Scan for the cell matching the given text and deliver its [x, y] coordinate at center. 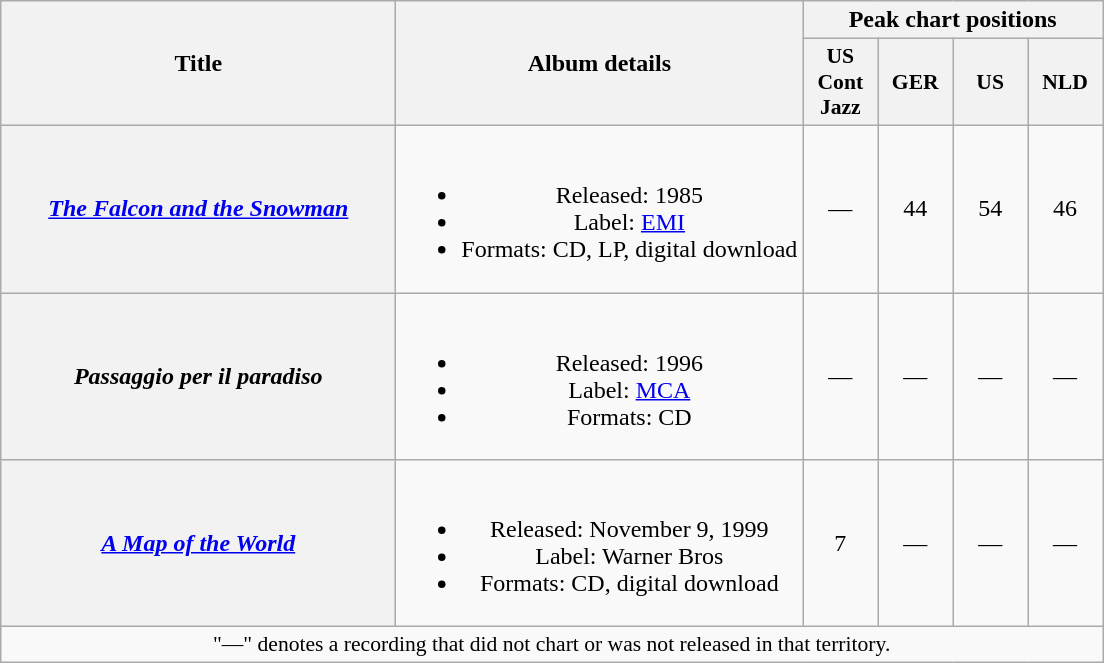
Album details [600, 64]
USContJazz [840, 82]
Released: 1985Label: EMIFormats: CD, LP, digital download [600, 208]
54 [990, 208]
44 [916, 208]
US [990, 82]
NLD [1066, 82]
"—" denotes a recording that did not chart or was not released in that territory. [552, 645]
46 [1066, 208]
Passaggio per il paradiso [198, 376]
7 [840, 544]
A Map of the World [198, 544]
Released: November 9, 1999Label: Warner BrosFormats: CD, digital download [600, 544]
GER [916, 82]
Peak chart positions [953, 20]
Title [198, 64]
Released: 1996Label: MCAFormats: CD [600, 376]
The Falcon and the Snowman [198, 208]
